Return [X, Y] of the center of cell containing provided text 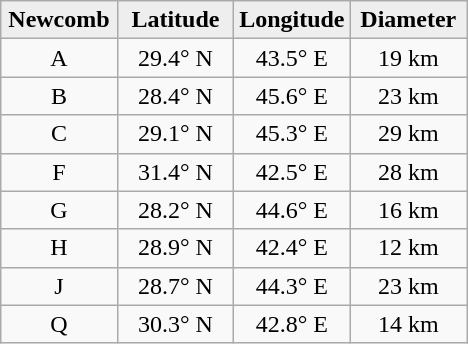
Diameter [408, 20]
42.4° E [292, 248]
29.1° N [175, 134]
A [59, 58]
45.3° E [292, 134]
28 km [408, 172]
29.4° N [175, 58]
28.4° N [175, 96]
14 km [408, 324]
C [59, 134]
44.6° E [292, 210]
31.4° N [175, 172]
Q [59, 324]
Longitude [292, 20]
12 km [408, 248]
42.5° E [292, 172]
J [59, 286]
Latitude [175, 20]
28.7° N [175, 286]
Newcomb [59, 20]
44.3° E [292, 286]
H [59, 248]
28.9° N [175, 248]
28.2° N [175, 210]
42.8° E [292, 324]
B [59, 96]
16 km [408, 210]
43.5° E [292, 58]
F [59, 172]
19 km [408, 58]
G [59, 210]
45.6° E [292, 96]
29 km [408, 134]
30.3° N [175, 324]
